Determine the (X, Y) coordinate at the center of the cell enclosing the given text.  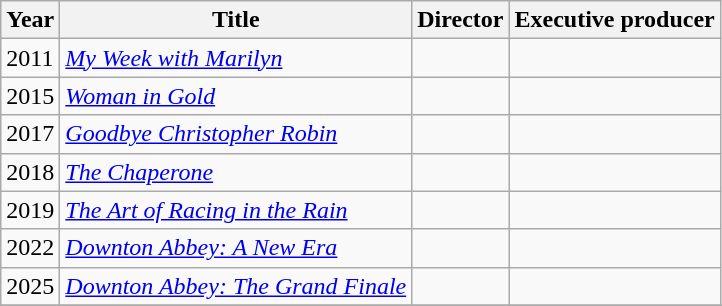
2015 (30, 96)
Title (236, 20)
2025 (30, 286)
2017 (30, 134)
The Chaperone (236, 172)
2018 (30, 172)
The Art of Racing in the Rain (236, 210)
Goodbye Christopher Robin (236, 134)
Woman in Gold (236, 96)
Year (30, 20)
Director (460, 20)
Executive producer (614, 20)
Downton Abbey: A New Era (236, 248)
My Week with Marilyn (236, 58)
2011 (30, 58)
2019 (30, 210)
2022 (30, 248)
Downton Abbey: The Grand Finale (236, 286)
